From the cell containing the given text, extract its center point as [X, Y] coordinate. 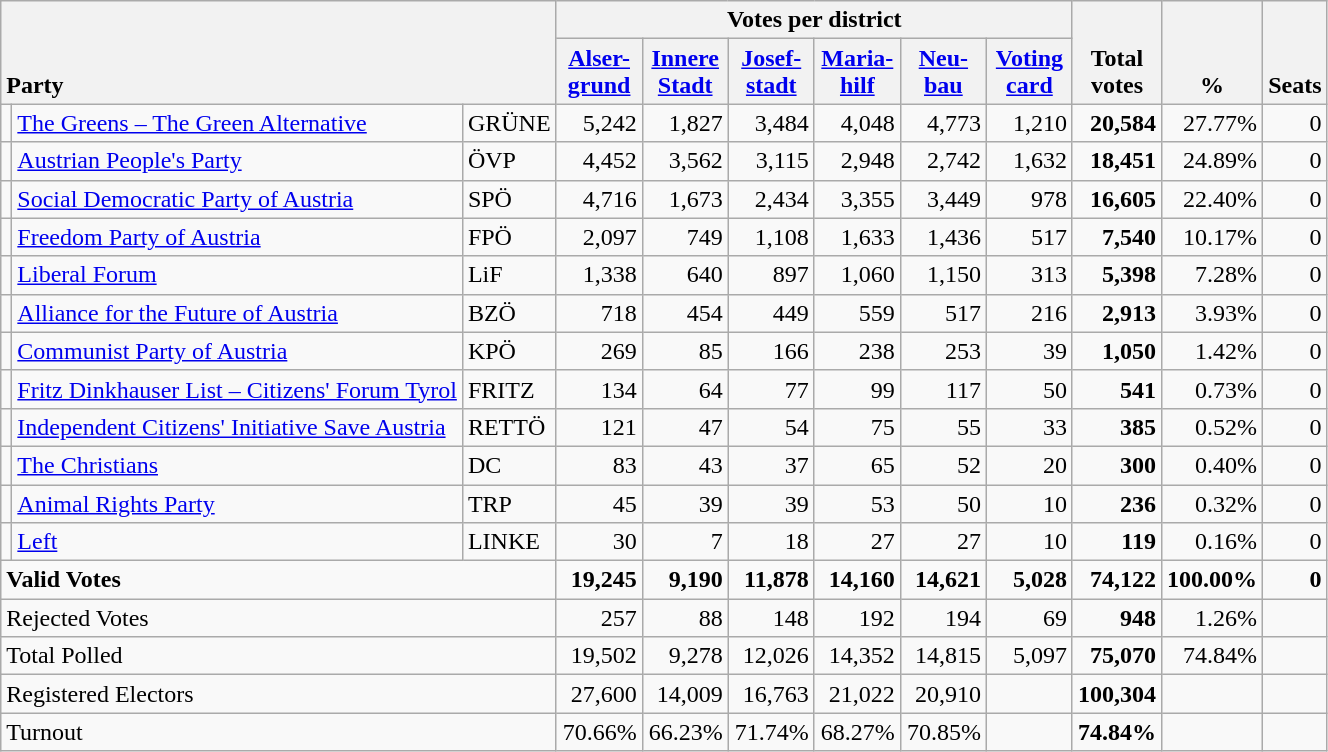
Votingcard [1029, 72]
19,245 [599, 580]
RETTÖ [509, 427]
1,338 [599, 275]
47 [685, 427]
37 [771, 465]
134 [599, 389]
1.26% [1212, 618]
0.16% [1212, 542]
5,028 [1029, 580]
70.85% [943, 732]
Alliance for the Future of Austria [238, 313]
Maria-hilf [857, 72]
Valid Votes [278, 580]
16,763 [771, 694]
253 [943, 351]
9,190 [685, 580]
16,605 [1116, 199]
21,022 [857, 694]
68.27% [857, 732]
100,304 [1116, 694]
897 [771, 275]
Neu-bau [943, 72]
14,352 [857, 656]
27,600 [599, 694]
Seats [1295, 52]
DC [509, 465]
Social Democratic Party of Austria [238, 199]
0.40% [1212, 465]
33 [1029, 427]
20 [1029, 465]
BZÖ [509, 313]
559 [857, 313]
2,948 [857, 161]
77 [771, 389]
66.23% [685, 732]
1,633 [857, 237]
148 [771, 618]
The Greens – The Green Alternative [238, 123]
Freedom Party of Austria [238, 237]
257 [599, 618]
20,584 [1116, 123]
52 [943, 465]
Left [238, 542]
4,452 [599, 161]
14,621 [943, 580]
24.89% [1212, 161]
1,436 [943, 237]
3,484 [771, 123]
LINKE [509, 542]
% [1212, 52]
2,434 [771, 199]
4,773 [943, 123]
Josef-stadt [771, 72]
0.52% [1212, 427]
Communist Party of Austria [238, 351]
749 [685, 237]
4,048 [857, 123]
64 [685, 389]
12,026 [771, 656]
30 [599, 542]
1,673 [685, 199]
LiF [509, 275]
7 [685, 542]
1,632 [1029, 161]
1,827 [685, 123]
9,278 [685, 656]
978 [1029, 199]
640 [685, 275]
1.42% [1212, 351]
3,449 [943, 199]
83 [599, 465]
The Christians [238, 465]
88 [685, 618]
2,097 [599, 237]
11,878 [771, 580]
269 [599, 351]
10.17% [1212, 237]
99 [857, 389]
236 [1116, 503]
TRP [509, 503]
45 [599, 503]
1,210 [1029, 123]
121 [599, 427]
Alser-grund [599, 72]
65 [857, 465]
69 [1029, 618]
541 [1116, 389]
Party [278, 52]
718 [599, 313]
948 [1116, 618]
55 [943, 427]
216 [1029, 313]
300 [1116, 465]
85 [685, 351]
53 [857, 503]
75 [857, 427]
Registered Electors [278, 694]
313 [1029, 275]
Total Polled [278, 656]
385 [1116, 427]
3.93% [1212, 313]
71.74% [771, 732]
2,913 [1116, 313]
Austrian People's Party [238, 161]
449 [771, 313]
22.40% [1212, 199]
ÖVP [509, 161]
0.73% [1212, 389]
KPÖ [509, 351]
20,910 [943, 694]
70.66% [599, 732]
Votes per district [814, 20]
74,122 [1116, 580]
1,050 [1116, 351]
4,716 [599, 199]
14,815 [943, 656]
5,242 [599, 123]
100.00% [1212, 580]
192 [857, 618]
1,060 [857, 275]
117 [943, 389]
1,108 [771, 237]
166 [771, 351]
3,115 [771, 161]
3,562 [685, 161]
Fritz Dinkhauser List – Citizens' Forum Tyrol [238, 389]
Independent Citizens' Initiative Save Austria [238, 427]
43 [685, 465]
75,070 [1116, 656]
SPÖ [509, 199]
FRITZ [509, 389]
5,097 [1029, 656]
7,540 [1116, 237]
5,398 [1116, 275]
GRÜNE [509, 123]
Turnout [278, 732]
2,742 [943, 161]
Liberal Forum [238, 275]
454 [685, 313]
194 [943, 618]
18 [771, 542]
7.28% [1212, 275]
14,009 [685, 694]
14,160 [857, 580]
3,355 [857, 199]
FPÖ [509, 237]
0.32% [1212, 503]
18,451 [1116, 161]
54 [771, 427]
1,150 [943, 275]
Rejected Votes [278, 618]
19,502 [599, 656]
Totalvotes [1116, 52]
27.77% [1212, 123]
119 [1116, 542]
Animal Rights Party [238, 503]
InnereStadt [685, 72]
238 [857, 351]
